Return (X, Y) of the center of cell containing provided text 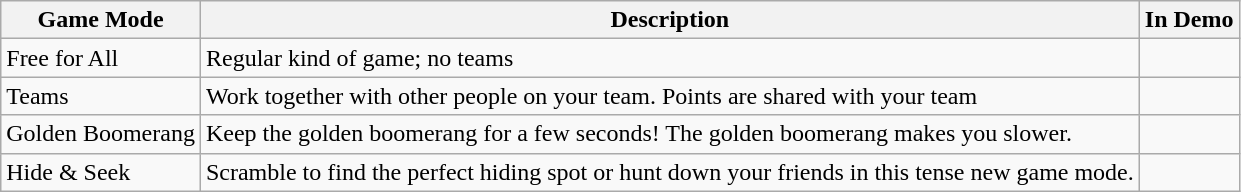
In Demo (1189, 20)
Scramble to find the perfect hiding spot or hunt down your friends in this tense new game mode. (670, 172)
Keep the golden boomerang for a few seconds! The golden boomerang makes you slower. (670, 134)
Teams (101, 96)
Hide & Seek (101, 172)
Description (670, 20)
Work together with other people on your team. Points are shared with your team (670, 96)
Golden Boomerang (101, 134)
Regular kind of game; no teams (670, 58)
Free for All (101, 58)
Game Mode (101, 20)
